Capture the cell that displays the provided text and extract its (X, Y) central coordinate. 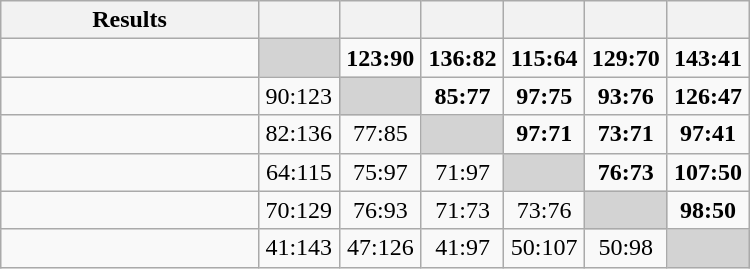
97:75 (544, 96)
85:77 (462, 96)
97:71 (544, 134)
73:71 (626, 134)
50:107 (544, 248)
Results (130, 20)
136:82 (462, 58)
107:50 (708, 172)
75:97 (380, 172)
82:136 (298, 134)
143:41 (708, 58)
71:73 (462, 210)
50:98 (626, 248)
70:129 (298, 210)
129:70 (626, 58)
98:50 (708, 210)
97:41 (708, 134)
90:123 (298, 96)
64:115 (298, 172)
71:97 (462, 172)
47:126 (380, 248)
123:90 (380, 58)
76:73 (626, 172)
76:93 (380, 210)
77:85 (380, 134)
41:143 (298, 248)
93:76 (626, 96)
73:76 (544, 210)
115:64 (544, 58)
126:47 (708, 96)
41:97 (462, 248)
